Identify which cell holds the provided text, then report its [X, Y] central coordinate. 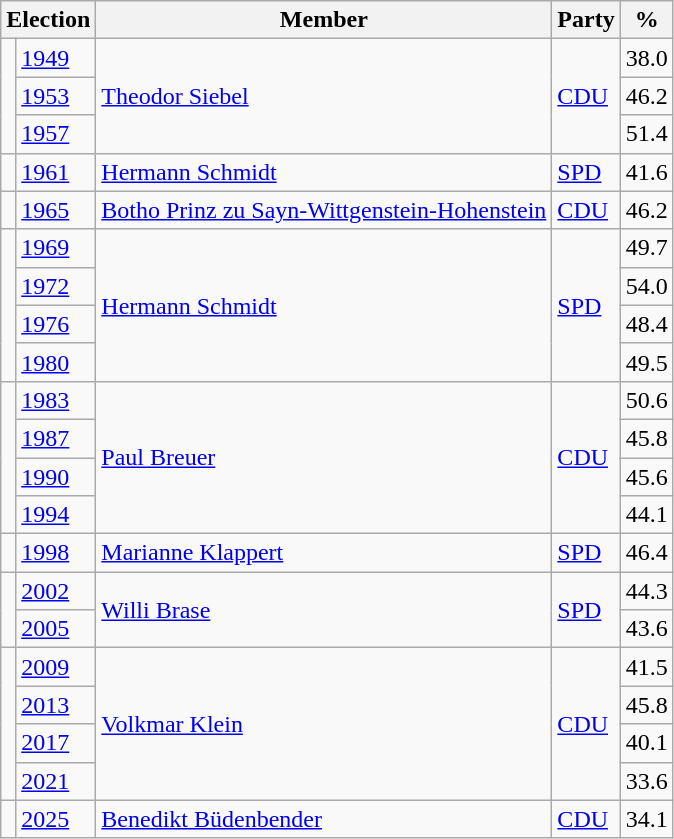
Theodor Siebel [324, 96]
44.1 [646, 515]
1965 [56, 210]
2013 [56, 705]
2025 [56, 819]
1994 [56, 515]
2021 [56, 781]
38.0 [646, 58]
Party [586, 20]
1980 [56, 362]
46.4 [646, 553]
43.6 [646, 629]
2005 [56, 629]
1990 [56, 477]
2002 [56, 591]
34.1 [646, 819]
Botho Prinz zu Sayn-Wittgenstein-Hohenstein [324, 210]
Election [48, 20]
50.6 [646, 400]
1969 [56, 248]
1961 [56, 172]
Paul Breuer [324, 457]
1953 [56, 96]
% [646, 20]
1998 [56, 553]
1976 [56, 324]
45.6 [646, 477]
44.3 [646, 591]
49.7 [646, 248]
Member [324, 20]
2009 [56, 667]
1972 [56, 286]
Volkmar Klein [324, 724]
54.0 [646, 286]
1987 [56, 438]
Willi Brase [324, 610]
2017 [56, 743]
49.5 [646, 362]
1949 [56, 58]
41.5 [646, 667]
40.1 [646, 743]
Benedikt Büdenbender [324, 819]
51.4 [646, 134]
48.4 [646, 324]
1983 [56, 400]
Marianne Klappert [324, 553]
1957 [56, 134]
41.6 [646, 172]
33.6 [646, 781]
